For the text-containing cell, return its midpoint in (x, y) coordinate format. 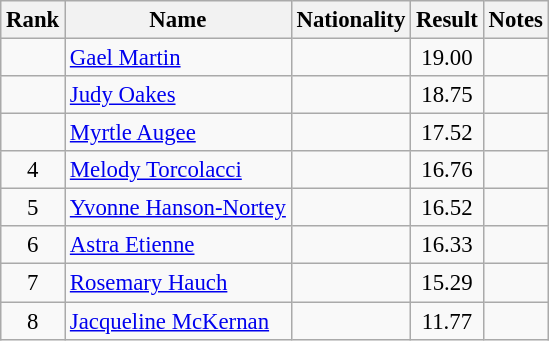
11.77 (448, 321)
Result (448, 20)
Notes (516, 20)
18.75 (448, 95)
Melody Torcolacci (178, 170)
Yvonne Hanson-Nortey (178, 208)
17.52 (448, 133)
Rank (33, 20)
Myrtle Augee (178, 133)
Astra Etienne (178, 245)
8 (33, 321)
5 (33, 208)
Name (178, 20)
16.52 (448, 208)
Jacqueline McKernan (178, 321)
16.76 (448, 170)
Rosemary Hauch (178, 283)
15.29 (448, 283)
7 (33, 283)
Gael Martin (178, 58)
6 (33, 245)
4 (33, 170)
19.00 (448, 58)
16.33 (448, 245)
Nationality (350, 20)
Judy Oakes (178, 95)
